Locate the cell with the specified text and output its [X, Y] center coordinate. 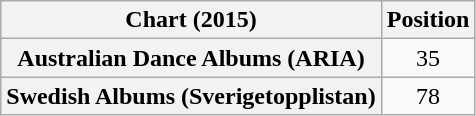
Australian Dance Albums (ARIA) [191, 58]
Chart (2015) [191, 20]
35 [428, 58]
Position [428, 20]
Swedish Albums (Sverigetopplistan) [191, 96]
78 [428, 96]
